From the cell containing the given text, extract its center point as [X, Y] coordinate. 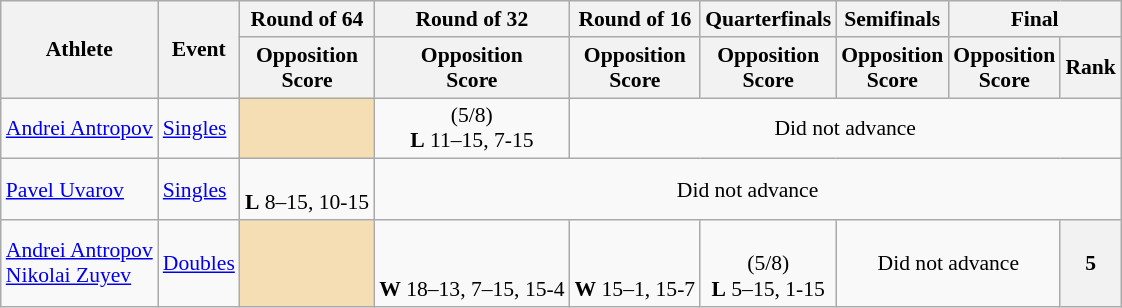
Rank [1090, 68]
W 15–1, 15-7 [636, 264]
Pavel Uvarov [80, 190]
Event [199, 50]
Semifinals [892, 19]
Final [1034, 19]
Andrei Antropov [80, 128]
W 18–13, 7–15, 15-4 [472, 264]
Quarterfinals [768, 19]
Andrei AntropovNikolai Zuyev [80, 264]
Round of 16 [636, 19]
Round of 32 [472, 19]
Athlete [80, 50]
Doubles [199, 264]
Round of 64 [307, 19]
5 [1090, 264]
(5/8)L 11–15, 7-15 [472, 128]
(5/8)L 5–15, 1-15 [768, 264]
L 8–15, 10-15 [307, 190]
